From the cell containing the given text, extract its center point as (x, y) coordinate. 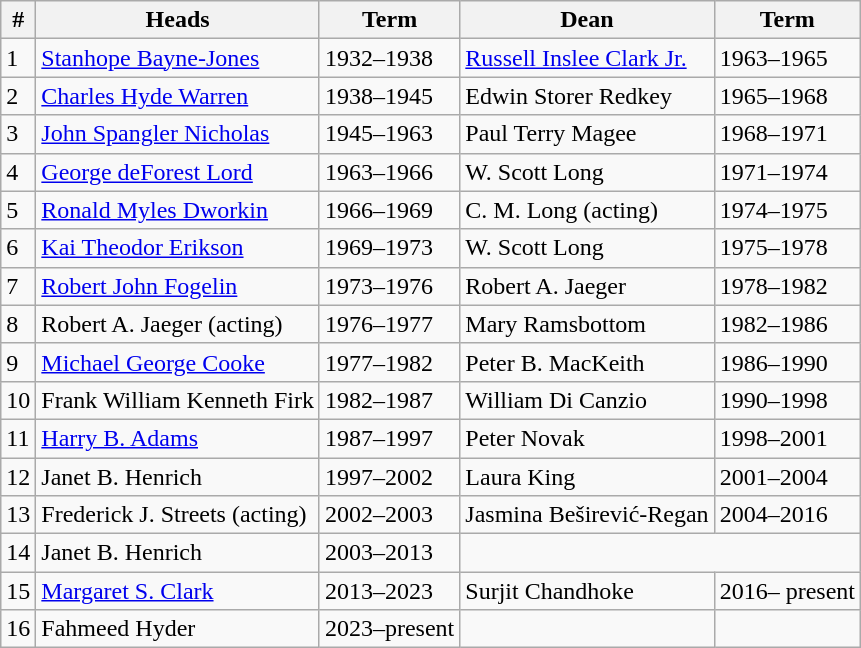
1987–1997 (389, 438)
2016– present (787, 591)
Peter B. MacKeith (587, 362)
1963–1965 (787, 58)
15 (18, 591)
Dean (587, 20)
1965–1968 (787, 96)
1978–1982 (787, 286)
Paul Terry Magee (587, 134)
1977–1982 (389, 362)
1969–1973 (389, 248)
3 (18, 134)
16 (18, 629)
Stanhope Bayne-Jones (178, 58)
Robert A. Jaeger (587, 286)
Robert John Fogelin (178, 286)
Laura King (587, 477)
John Spangler Nicholas (178, 134)
1971–1974 (787, 172)
Mary Ramsbottom (587, 324)
1973–1976 (389, 286)
Fahmeed Hyder (178, 629)
1974–1975 (787, 210)
Jasmina Beširević-Regan (587, 515)
1963–1966 (389, 172)
1932–1938 (389, 58)
1982–1987 (389, 400)
2 (18, 96)
2013–2023 (389, 591)
Michael George Cooke (178, 362)
11 (18, 438)
Frank William Kenneth Firk (178, 400)
1966–1969 (389, 210)
1976–1977 (389, 324)
Kai Theodor Erikson (178, 248)
1945–1963 (389, 134)
Frederick J. Streets (acting) (178, 515)
Surjit Chandhoke (587, 591)
2001–2004 (787, 477)
Charles Hyde Warren (178, 96)
1 (18, 58)
1998–2001 (787, 438)
5 (18, 210)
13 (18, 515)
2004–2016 (787, 515)
Russell Inslee Clark Jr. (587, 58)
1975–1978 (787, 248)
Peter Novak (587, 438)
Margaret S. Clark (178, 591)
# (18, 20)
2002–2003 (389, 515)
1968–1971 (787, 134)
2003–2013 (389, 553)
1938–1945 (389, 96)
Robert A. Jaeger (acting) (178, 324)
1990–1998 (787, 400)
12 (18, 477)
Ronald Myles Dworkin (178, 210)
Edwin Storer Redkey (587, 96)
7 (18, 286)
4 (18, 172)
William Di Canzio (587, 400)
Harry B. Adams (178, 438)
1997–2002 (389, 477)
George deForest Lord (178, 172)
1982–1986 (787, 324)
2023–present (389, 629)
C. M. Long (acting) (587, 210)
9 (18, 362)
6 (18, 248)
10 (18, 400)
8 (18, 324)
Heads (178, 20)
14 (18, 553)
1986–1990 (787, 362)
